Output the [X, Y] coordinate of the center of the cell containing the given text.  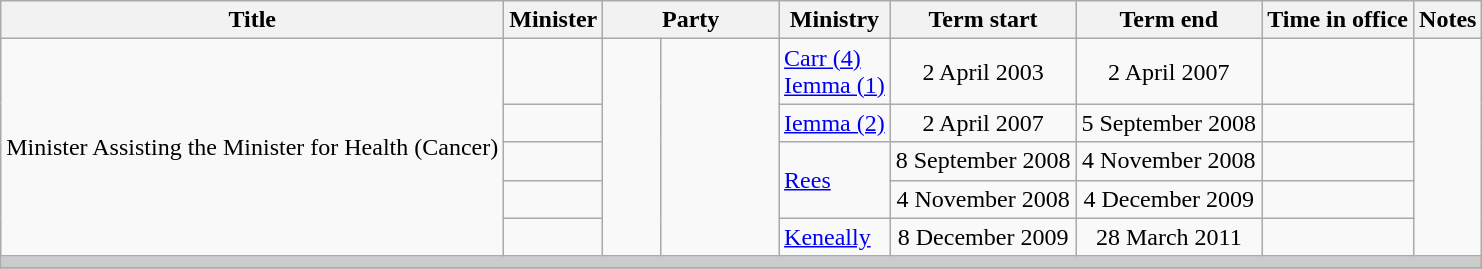
4 December 2009 [1169, 199]
28 March 2011 [1169, 237]
Notes [1448, 20]
8 September 2008 [983, 161]
Carr (4)Iemma (1) [835, 72]
Rees [835, 180]
Minister [554, 20]
Party [691, 20]
2 April 2003 [983, 72]
Keneally [835, 237]
Iemma (2) [835, 123]
8 December 2009 [983, 237]
Term end [1169, 20]
Title [252, 20]
Term start [983, 20]
Time in office [1338, 20]
Minister Assisting the Minister for Health (Cancer) [252, 148]
5 September 2008 [1169, 123]
Ministry [835, 20]
